Identify which cell holds the provided text, then report its [x, y] central coordinate. 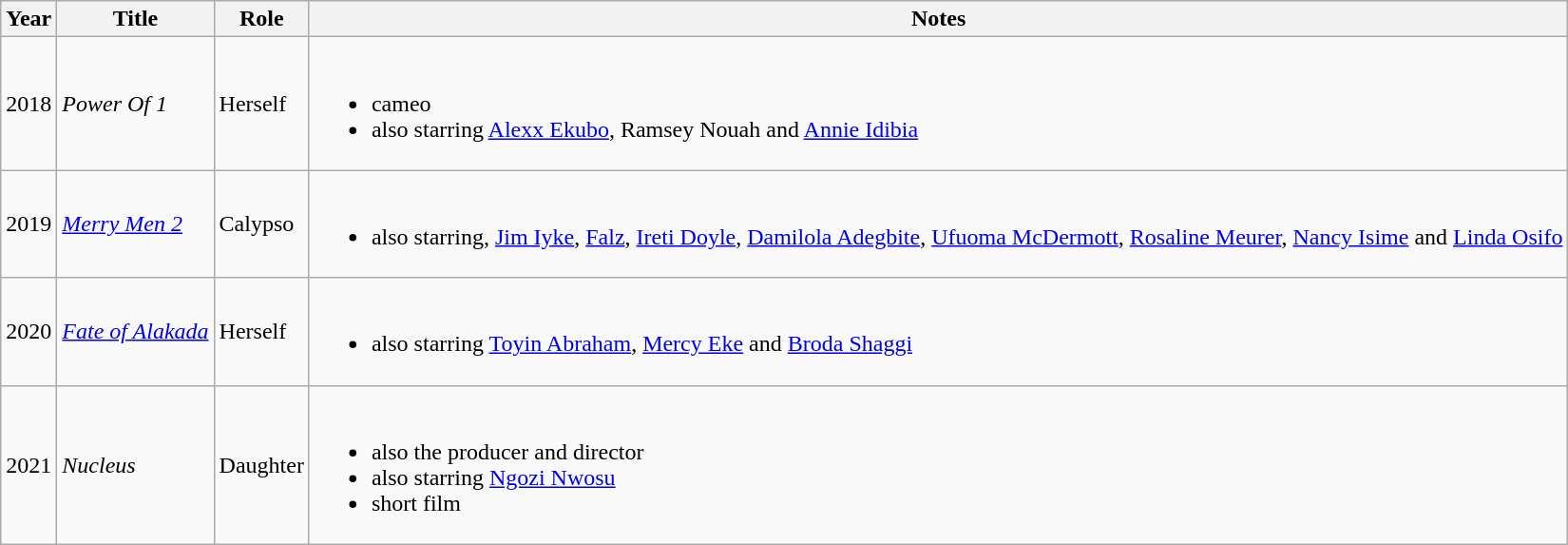
cameoalso starring Alexx Ekubo, Ramsey Nouah and Annie Idibia [938, 104]
Year [29, 19]
also starring, Jim Iyke, Falz, Ireti Doyle, Damilola Adegbite, Ufuoma McDermott, Rosaline Meurer, Nancy Isime and Linda Osifo [938, 224]
2020 [29, 331]
Title [135, 19]
Role [261, 19]
Daughter [261, 464]
2018 [29, 104]
also starring Toyin Abraham, Mercy Eke and Broda Shaggi [938, 331]
Nucleus [135, 464]
Calypso [261, 224]
also the producer and directoralso starring Ngozi Nwosushort film [938, 464]
2019 [29, 224]
Fate of Alakada [135, 331]
2021 [29, 464]
Power Of 1 [135, 104]
Notes [938, 19]
Merry Men 2 [135, 224]
